Return the [x, y] coordinate for the center point of the cell that contains the specified text.  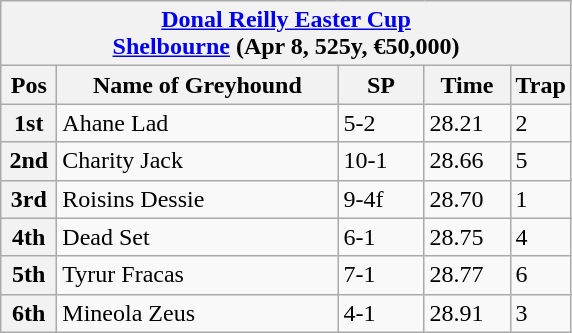
28.91 [467, 313]
10-1 [381, 161]
Pos [29, 85]
7-1 [381, 275]
Name of Greyhound [198, 85]
3rd [29, 199]
28.21 [467, 123]
Tyrur Fracas [198, 275]
2 [540, 123]
Mineola Zeus [198, 313]
Charity Jack [198, 161]
3 [540, 313]
9-4f [381, 199]
28.77 [467, 275]
1 [540, 199]
SP [381, 85]
4-1 [381, 313]
Ahane Lad [198, 123]
6-1 [381, 237]
4th [29, 237]
5 [540, 161]
28.66 [467, 161]
28.70 [467, 199]
Donal Reilly Easter CupShelbourne (Apr 8, 525y, €50,000) [286, 34]
1st [29, 123]
2nd [29, 161]
5-2 [381, 123]
5th [29, 275]
Roisins Dessie [198, 199]
Time [467, 85]
4 [540, 237]
6th [29, 313]
28.75 [467, 237]
6 [540, 275]
Dead Set [198, 237]
Trap [540, 85]
